Return [X, Y] of the center of cell containing provided text 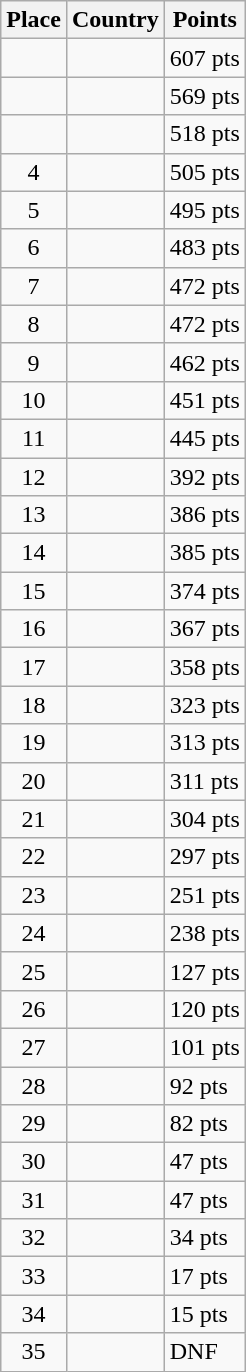
238 pts [204, 933]
31 [34, 1200]
127 pts [204, 971]
16 [34, 629]
35 [34, 1352]
505 pts [204, 172]
323 pts [204, 705]
462 pts [204, 362]
297 pts [204, 857]
29 [34, 1124]
304 pts [204, 819]
20 [34, 781]
607 pts [204, 58]
8 [34, 324]
Country [115, 20]
17 pts [204, 1276]
483 pts [204, 248]
9 [34, 362]
82 pts [204, 1124]
14 [34, 553]
30 [34, 1162]
101 pts [204, 1047]
5 [34, 210]
385 pts [204, 553]
251 pts [204, 895]
19 [34, 743]
34 pts [204, 1238]
569 pts [204, 96]
311 pts [204, 781]
518 pts [204, 134]
15 pts [204, 1314]
Points [204, 20]
451 pts [204, 400]
374 pts [204, 591]
358 pts [204, 667]
7 [34, 286]
13 [34, 515]
25 [34, 971]
34 [34, 1314]
10 [34, 400]
24 [34, 933]
12 [34, 477]
21 [34, 819]
313 pts [204, 743]
18 [34, 705]
386 pts [204, 515]
33 [34, 1276]
27 [34, 1047]
495 pts [204, 210]
392 pts [204, 477]
22 [34, 857]
28 [34, 1085]
4 [34, 172]
15 [34, 591]
DNF [204, 1352]
17 [34, 667]
Place [34, 20]
26 [34, 1009]
445 pts [204, 438]
120 pts [204, 1009]
23 [34, 895]
11 [34, 438]
6 [34, 248]
367 pts [204, 629]
32 [34, 1238]
92 pts [204, 1085]
